Find where the given text appears and provide that cell's center as (x, y) coordinate. 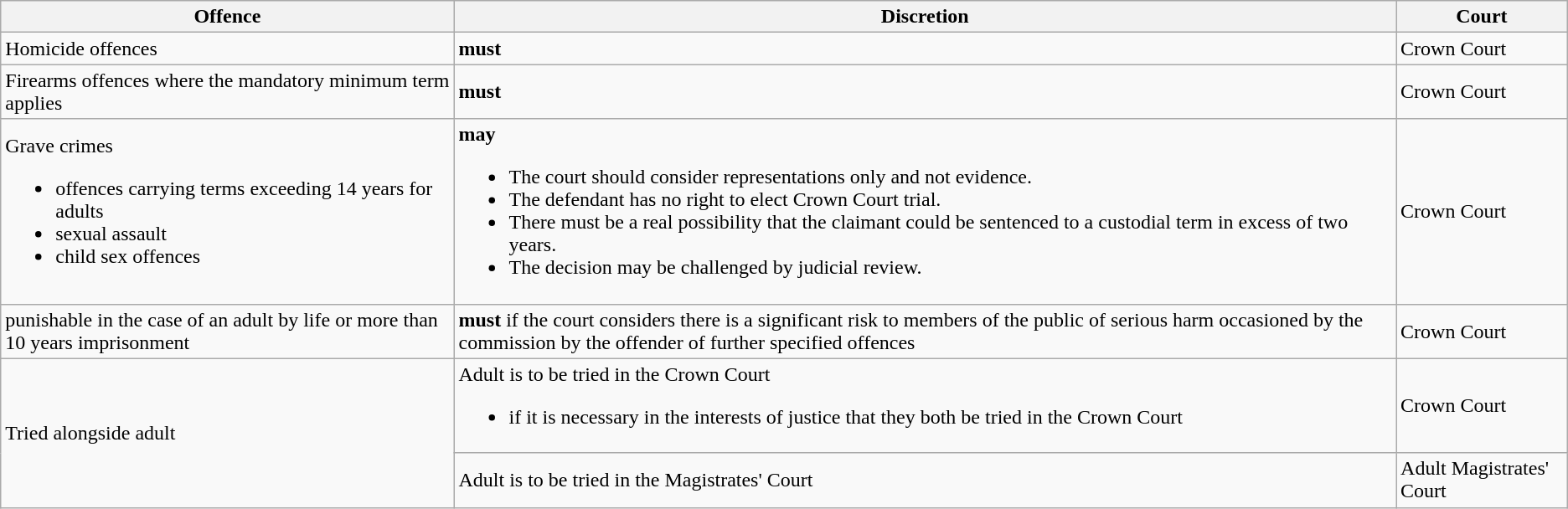
Tried alongside adult (228, 433)
Grave crimesoffences carrying terms exceeding 14 years for adultssexual assaultchild sex offences (228, 211)
Adult is to be tried in the Magistrates' Court (925, 481)
Adult Magistrates' Court (1483, 481)
Firearms offences where the mandatory minimum term applies (228, 92)
Discretion (925, 17)
Homicide offences (228, 49)
Court (1483, 17)
punishable in the case of an adult by life or more than 10 years imprisonment (228, 332)
Offence (228, 17)
Adult is to be tried in the Crown Courtif it is necessary in the interests of justice that they both be tried in the Crown Court (925, 405)
